Determine the (X, Y) coordinate at the center of the cell enclosing the given text.  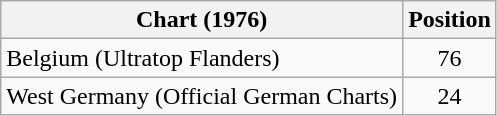
24 (450, 96)
Belgium (Ultratop Flanders) (202, 58)
Position (450, 20)
76 (450, 58)
West Germany (Official German Charts) (202, 96)
Chart (1976) (202, 20)
